Find where the given text appears and provide that cell's center as (x, y) coordinate. 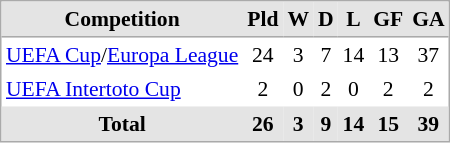
37 (428, 55)
W (298, 20)
26 (263, 123)
Pld (263, 20)
L (354, 20)
Competition (122, 20)
7 (326, 55)
24 (263, 55)
39 (428, 123)
GF (388, 20)
13 (388, 55)
D (326, 20)
15 (388, 123)
Total (122, 123)
GA (428, 20)
UEFA Intertoto Cup (122, 89)
9 (326, 123)
UEFA Cup/Europa League (122, 55)
